Return (x, y) of the center of cell containing provided text 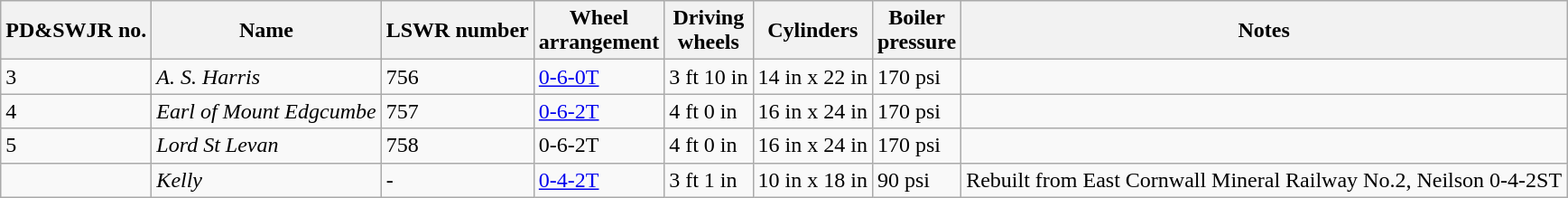
14 in x 22 in (812, 77)
Earl of Mount Edgcumbe (266, 111)
0-6-0T (598, 77)
90 psi (916, 180)
10 in x 18 in (812, 180)
3 ft 10 in (709, 77)
757 (457, 111)
Lord St Levan (266, 146)
Name (266, 31)
PD&SWJR no. (76, 31)
5 (76, 146)
756 (457, 77)
Cylinders (812, 31)
3 ft 1 in (709, 180)
0-4-2T (598, 180)
Kelly (266, 180)
Drivingwheels (709, 31)
758 (457, 146)
A. S. Harris (266, 77)
Boilerpressure (916, 31)
Wheelarrangement (598, 31)
3 (76, 77)
Rebuilt from East Cornwall Mineral Railway No.2, Neilson 0-4-2ST (1264, 180)
- (457, 180)
LSWR number (457, 31)
Notes (1264, 31)
4 (76, 111)
